Detect which cell encompasses the target text, then output its (x, y) center coordinate. 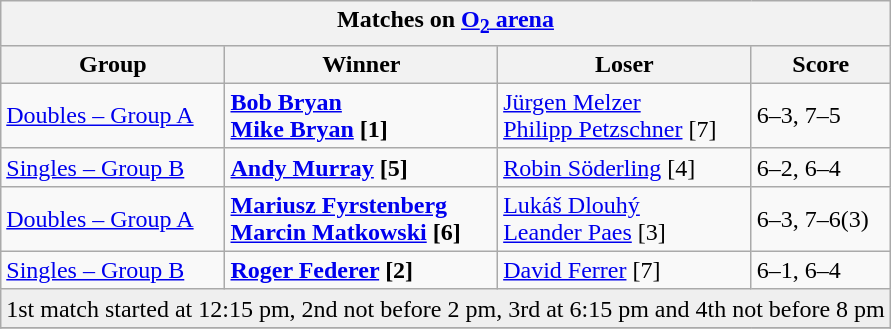
Jürgen Melzer Philipp Petzschner [7] (625, 116)
Matches on O2 arena (446, 23)
6–3, 7–5 (820, 116)
1st match started at 12:15 pm, 2nd not before 2 pm, 3rd at 6:15 pm and 4th not before 8 pm (446, 308)
Winner (362, 64)
6–1, 6–4 (820, 270)
6–2, 6–4 (820, 167)
Mariusz Fyrstenberg Marcin Matkowski [6] (362, 218)
Robin Söderling [4] (625, 167)
Andy Murray [5] (362, 167)
David Ferrer [7] (625, 270)
Group (113, 64)
Loser (625, 64)
Lukáš Dlouhý Leander Paes [3] (625, 218)
Bob Bryan Mike Bryan [1] (362, 116)
Score (820, 64)
Roger Federer [2] (362, 270)
6–3, 7–6(3) (820, 218)
